Identify which cell holds the provided text, then report its (X, Y) central coordinate. 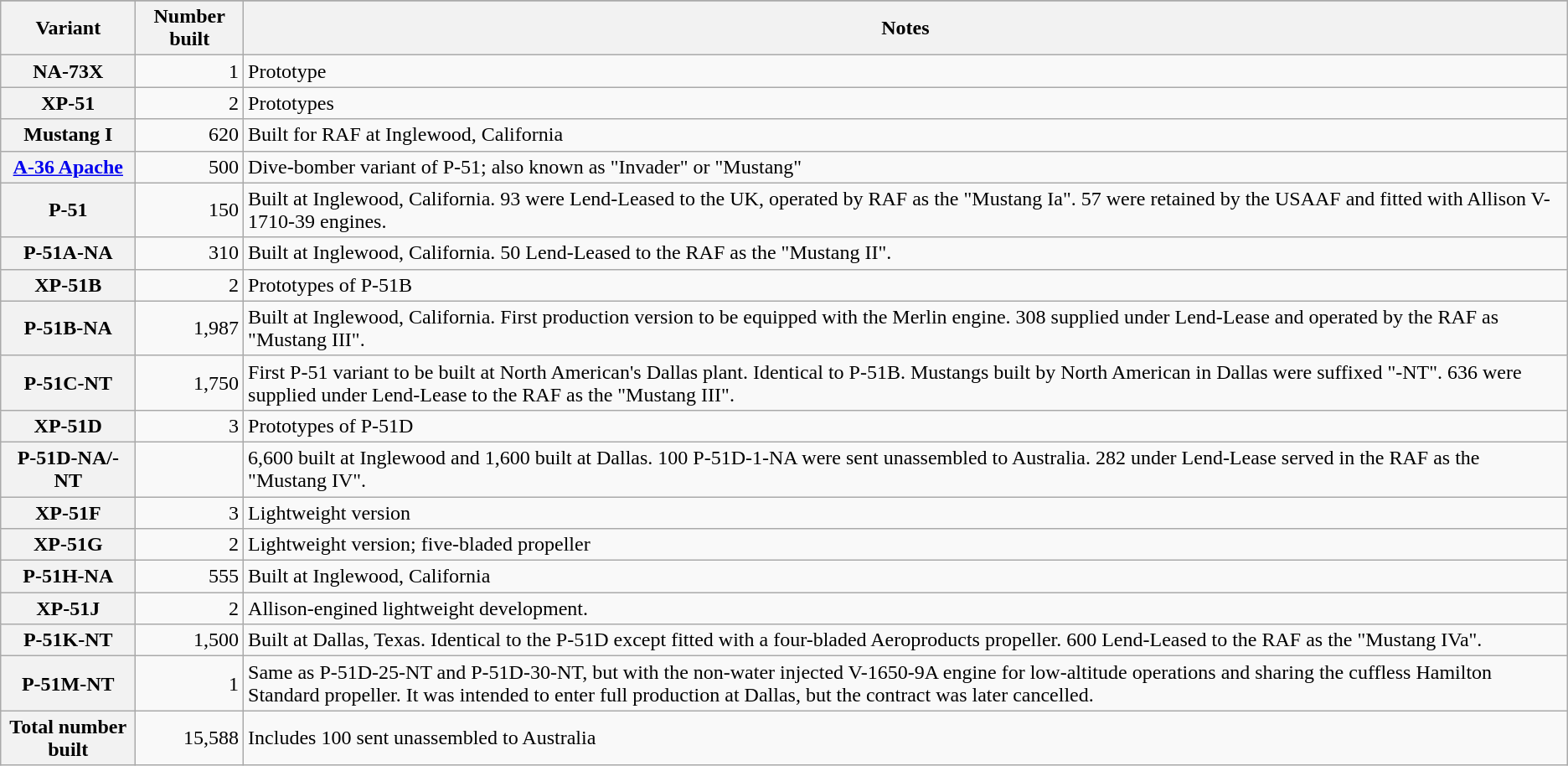
Lightweight version (906, 512)
Prototype (906, 71)
1,500 (189, 640)
Notes (906, 28)
Includes 100 sent unassembled to Australia (906, 738)
P-51A-NA (69, 253)
Number built (189, 28)
P-51 (69, 210)
Allison-engined lightweight development. (906, 608)
Prototypes of P-51D (906, 426)
310 (189, 253)
XP-51 (69, 103)
P-51M-NT (69, 684)
1,987 (189, 329)
Dive-bomber variant of P-51; also known as "Invader" or "Mustang" (906, 167)
P-51B-NA (69, 329)
Mustang I (69, 135)
P-51D-NA/-NT (69, 469)
A-36 Apache (69, 167)
P-51H-NA (69, 577)
Lightweight version; five-bladed propeller (906, 545)
Built at Inglewood, California (906, 577)
15,588 (189, 738)
500 (189, 167)
XP-51J (69, 608)
Built for RAF at Inglewood, California (906, 135)
XP-51B (69, 285)
Variant (69, 28)
555 (189, 577)
150 (189, 210)
P-51C-NT (69, 382)
Built at Inglewood, California. 50 Lend-Leased to the RAF as the "Mustang II". (906, 253)
1,750 (189, 382)
Prototypes of P-51B (906, 285)
Prototypes (906, 103)
Total number built (69, 738)
XP-51D (69, 426)
620 (189, 135)
P-51K-NT (69, 640)
NA-73X (69, 71)
XP-51G (69, 545)
XP-51F (69, 512)
